Return the (x, y) coordinate for the center point of the cell that contains the specified text.  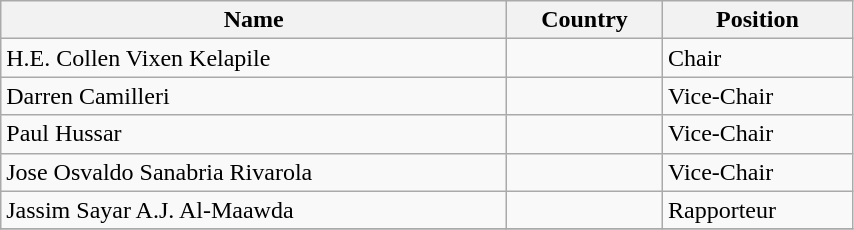
Rapporteur (757, 210)
Country (585, 20)
Darren Camilleri (254, 96)
Chair (757, 58)
H.E. Collen Vixen Kelapile (254, 58)
Name (254, 20)
Paul Hussar (254, 134)
Jassim Sayar A.J. Al-Maawda (254, 210)
Jose Osvaldo Sanabria Rivarola (254, 172)
Position (757, 20)
